Determine the (X, Y) coordinate at the center of the cell enclosing the given text.  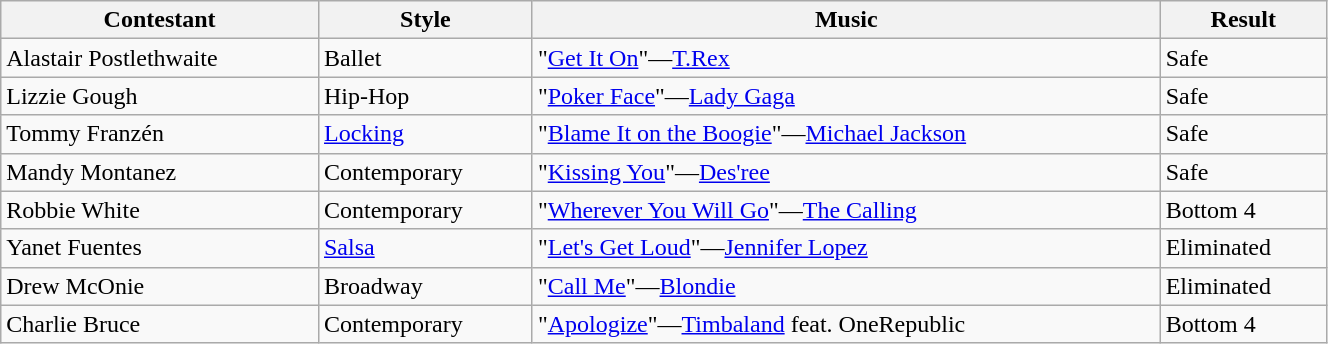
"Get It On"—T.Rex (846, 58)
"Call Me"—Blondie (846, 286)
Locking (425, 134)
Music (846, 20)
"Poker Face"—Lady Gaga (846, 96)
Robbie White (160, 210)
"Let's Get Loud"—Jennifer Lopez (846, 248)
Yanet Fuentes (160, 248)
Contestant (160, 20)
"Kissing You"—Des'ree (846, 172)
Drew McOnie (160, 286)
Salsa (425, 248)
Alastair Postlethwaite (160, 58)
Hip-Hop (425, 96)
Tommy Franzén (160, 134)
Broadway (425, 286)
Charlie Bruce (160, 324)
"Blame It on the Boogie"—Michael Jackson (846, 134)
Style (425, 20)
Ballet (425, 58)
Lizzie Gough (160, 96)
"Apologize"—Timbaland feat. OneRepublic (846, 324)
"Wherever You Will Go"—The Calling (846, 210)
Mandy Montanez (160, 172)
Result (1243, 20)
